Determine the [x, y] coordinate at the center of the cell enclosing the given text.  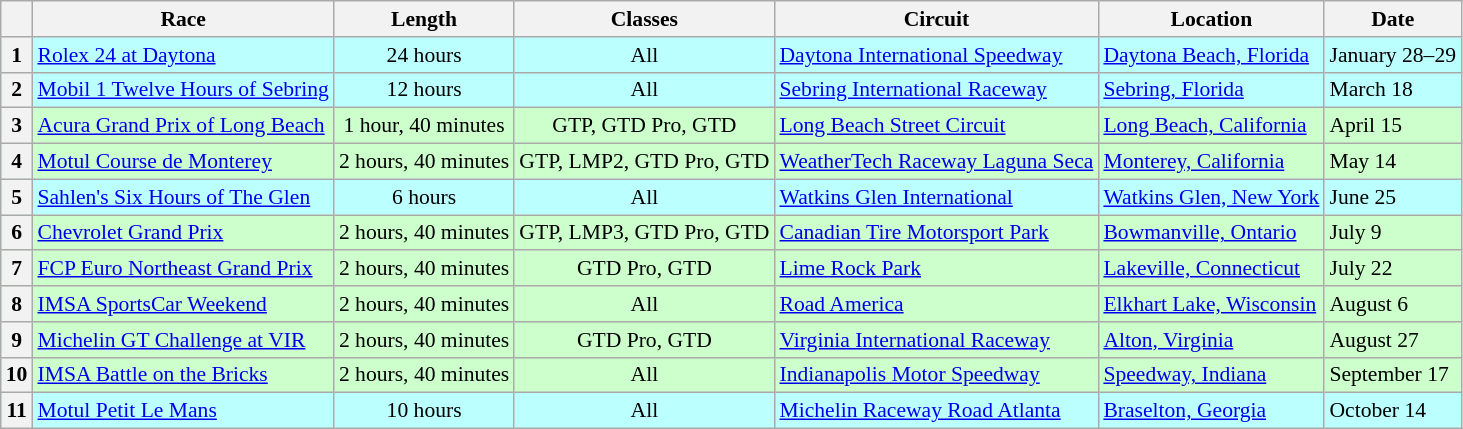
April 15 [1392, 126]
24 hours [424, 55]
1 [17, 55]
Virginia International Raceway [936, 340]
October 14 [1392, 411]
Sebring International Raceway [936, 90]
Lakeville, Connecticut [1211, 269]
Race [182, 19]
Sahlen's Six Hours of The Glen [182, 197]
January 28–29 [1392, 55]
July 22 [1392, 269]
Road America [936, 304]
8 [17, 304]
7 [17, 269]
Monterey, California [1211, 162]
2 [17, 90]
Elkhart Lake, Wisconsin [1211, 304]
GTP, GTD Pro, GTD [644, 126]
5 [17, 197]
Watkins Glen, New York [1211, 197]
Rolex 24 at Daytona [182, 55]
August 6 [1392, 304]
9 [17, 340]
Motul Petit Le Mans [182, 411]
Length [424, 19]
March 18 [1392, 90]
August 27 [1392, 340]
10 hours [424, 411]
Long Beach Street Circuit [936, 126]
GTP, LMP3, GTD Pro, GTD [644, 233]
FCP Euro Northeast Grand Prix [182, 269]
Chevrolet Grand Prix [182, 233]
May 14 [1392, 162]
June 25 [1392, 197]
10 [17, 375]
Watkins Glen International [936, 197]
Date [1392, 19]
Daytona International Speedway [936, 55]
Lime Rock Park [936, 269]
Michelin Raceway Road Atlanta [936, 411]
IMSA Battle on the Bricks [182, 375]
Acura Grand Prix of Long Beach [182, 126]
Speedway, Indiana [1211, 375]
Long Beach, California [1211, 126]
Sebring, Florida [1211, 90]
11 [17, 411]
1 hour, 40 minutes [424, 126]
Alton, Virginia [1211, 340]
September 17 [1392, 375]
3 [17, 126]
Michelin GT Challenge at VIR [182, 340]
July 9 [1392, 233]
Braselton, Georgia [1211, 411]
GTP, LMP2, GTD Pro, GTD [644, 162]
Motul Course de Monterey [182, 162]
IMSA SportsCar Weekend [182, 304]
Daytona Beach, Florida [1211, 55]
Classes [644, 19]
Bowmanville, Ontario [1211, 233]
4 [17, 162]
Indianapolis Motor Speedway [936, 375]
6 [17, 233]
Location [1211, 19]
6 hours [424, 197]
Canadian Tire Motorsport Park [936, 233]
WeatherTech Raceway Laguna Seca [936, 162]
Mobil 1 Twelve Hours of Sebring [182, 90]
Circuit [936, 19]
12 hours [424, 90]
